Return [x, y] of the center of cell containing provided text 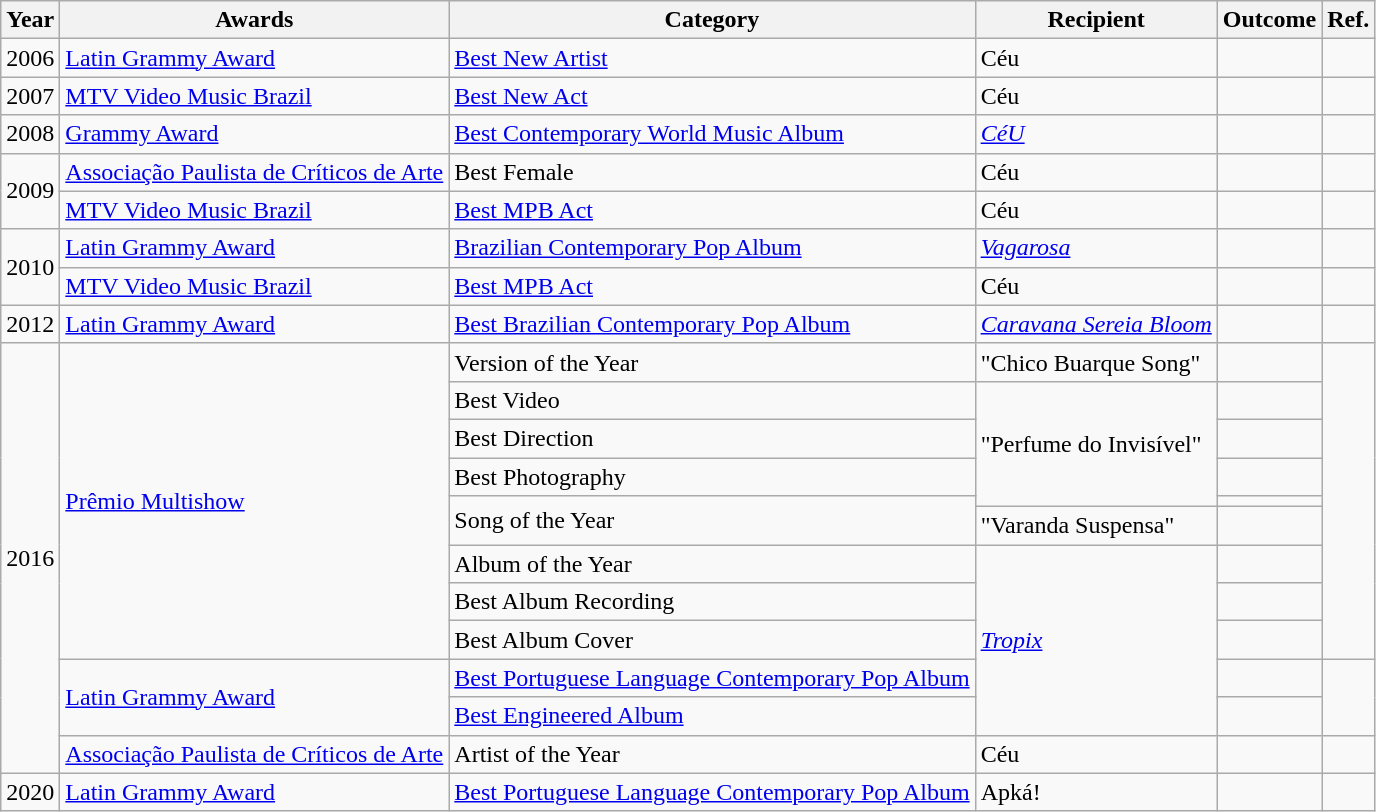
Grammy Award [254, 134]
Tropix [1096, 640]
2007 [30, 96]
Awards [254, 20]
Best Photography [712, 477]
"Varanda Suspensa" [1096, 526]
Best Album Recording [712, 602]
Caravana Sereia Bloom [1096, 324]
Artist of the Year [712, 754]
Apká! [1096, 792]
2006 [30, 58]
2008 [30, 134]
Vagarosa [1096, 248]
Outcome [1269, 20]
2009 [30, 191]
2012 [30, 324]
Category [712, 20]
Best Direction [712, 438]
"Perfume do Invisível" [1096, 444]
Best Engineered Album [712, 716]
Brazilian Contemporary Pop Album [712, 248]
2010 [30, 267]
Album of the Year [712, 564]
Best Album Cover [712, 640]
Best New Act [712, 96]
Version of the Year [712, 362]
Song of the Year [712, 520]
Best Female [712, 172]
"Chico Buarque Song" [1096, 362]
Prêmio Multishow [254, 501]
2016 [30, 558]
Year [30, 20]
Best Contemporary World Music Album [712, 134]
2020 [30, 792]
Ref. [1348, 20]
Recipient [1096, 20]
Best Video [712, 400]
CéU [1096, 134]
Best New Artist [712, 58]
Best Brazilian Contemporary Pop Album [712, 324]
